Find where the given text appears and provide that cell's center as [x, y] coordinate. 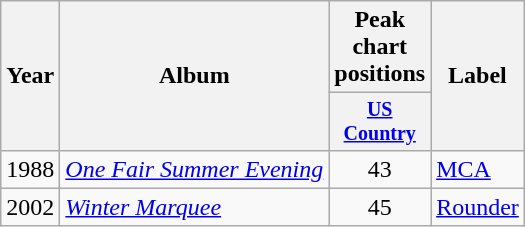
MCA [478, 169]
Label [478, 76]
43 [380, 169]
Album [194, 76]
Year [30, 76]
Winter Marquee [194, 207]
45 [380, 207]
2002 [30, 207]
One Fair Summer Evening [194, 169]
Rounder [478, 207]
Peak chart positions [380, 47]
1988 [30, 169]
US Country [380, 122]
